Find where the given text appears and provide that cell's center as (X, Y) coordinate. 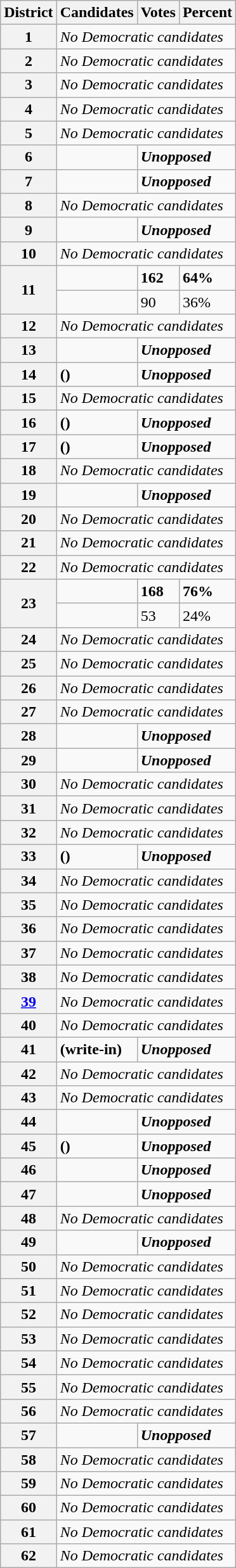
34 (29, 881)
24 (29, 639)
13 (29, 350)
168 (158, 591)
20 (29, 519)
25 (29, 663)
50 (29, 1266)
11 (29, 290)
45 (29, 1146)
162 (158, 277)
Votes (158, 13)
7 (29, 181)
Percent (207, 13)
29 (29, 760)
64% (207, 277)
57 (29, 1435)
41 (29, 1049)
58 (29, 1459)
9 (29, 229)
4 (29, 109)
51 (29, 1291)
8 (29, 205)
26 (29, 687)
61 (29, 1532)
43 (29, 1098)
44 (29, 1122)
District (29, 13)
40 (29, 1025)
33 (29, 857)
Candidates (96, 13)
6 (29, 157)
19 (29, 495)
27 (29, 712)
24% (207, 615)
3 (29, 85)
49 (29, 1242)
42 (29, 1074)
16 (29, 423)
36 (29, 929)
22 (29, 567)
52 (29, 1315)
21 (29, 543)
55 (29, 1387)
31 (29, 808)
15 (29, 398)
17 (29, 447)
(write-in) (96, 1049)
47 (29, 1194)
46 (29, 1170)
39 (29, 1001)
37 (29, 953)
90 (158, 302)
30 (29, 784)
36% (207, 302)
2 (29, 61)
38 (29, 977)
10 (29, 253)
18 (29, 471)
60 (29, 1508)
23 (29, 603)
56 (29, 1411)
5 (29, 133)
14 (29, 374)
1 (29, 37)
54 (29, 1363)
76% (207, 591)
12 (29, 326)
32 (29, 832)
62 (29, 1556)
28 (29, 736)
59 (29, 1484)
35 (29, 905)
48 (29, 1218)
